Detect which cell encompasses the target text, then output its (x, y) center coordinate. 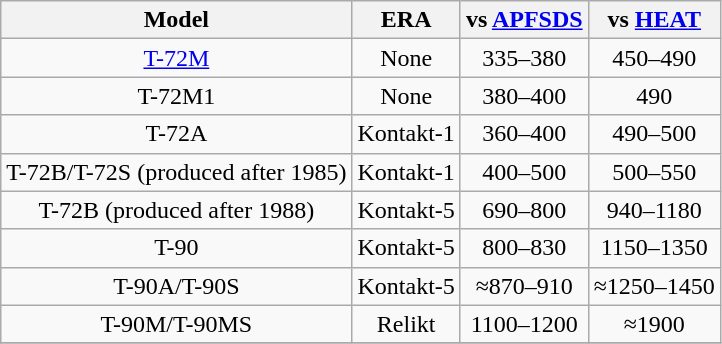
T-90A/T-90S (176, 286)
T-72B (produced after 1988) (176, 210)
Relikt (406, 324)
450–490 (654, 58)
T-90 (176, 248)
1100–1200 (524, 324)
1150–1350 (654, 248)
T-90M/T-90MS (176, 324)
490 (654, 96)
≈1250–1450 (654, 286)
380–400 (524, 96)
400–500 (524, 172)
≈1900 (654, 324)
335–380 (524, 58)
T-72M (176, 58)
940–1180 (654, 210)
800–830 (524, 248)
T-72A (176, 134)
490–500 (654, 134)
360–400 (524, 134)
ERA (406, 20)
T-72M1 (176, 96)
vs APFSDS (524, 20)
500–550 (654, 172)
Model (176, 20)
vs HEAT (654, 20)
690–800 (524, 210)
≈870–910 (524, 286)
T-72B/T-72S (produced after 1985) (176, 172)
